Search for the cell housing the specified text and yield its (x, y) center coordinate. 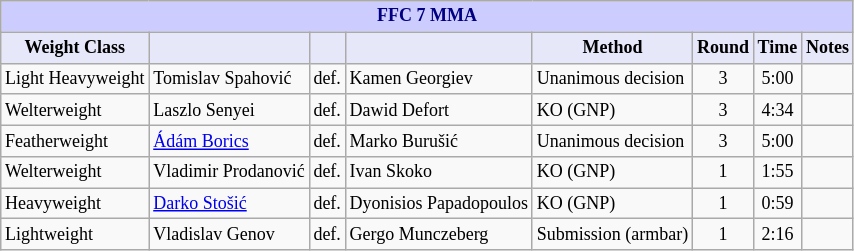
Ádám Borics (229, 140)
Time (777, 48)
Dawid Defort (438, 110)
2:16 (777, 234)
Ivan Skoko (438, 172)
Light Heavyweight (75, 78)
Round (724, 48)
Darko Stošić (229, 204)
Dyonisios Papadopoulos (438, 204)
1:55 (777, 172)
Marko Burušić (438, 140)
0:59 (777, 204)
Vladimir Prodanović (229, 172)
Kamen Georgiev (438, 78)
Featherweight (75, 140)
Submission (armbar) (612, 234)
FFC 7 MMA (428, 16)
Method (612, 48)
Laszlo Senyei (229, 110)
Notes (828, 48)
Vladislav Genov (229, 234)
Weight Class (75, 48)
Tomislav Spahović (229, 78)
Heavyweight (75, 204)
Gergo Munczeberg (438, 234)
Lightweight (75, 234)
4:34 (777, 110)
